Extract the [x, y] coordinate from the center of the cell holding the provided text.  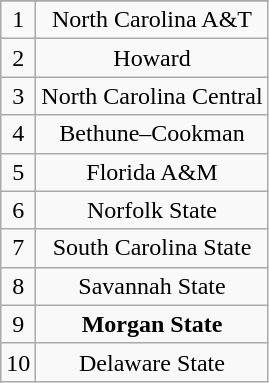
Bethune–Cookman [152, 134]
South Carolina State [152, 248]
9 [18, 324]
Howard [152, 58]
Morgan State [152, 324]
Savannah State [152, 286]
7 [18, 248]
5 [18, 172]
8 [18, 286]
10 [18, 362]
1 [18, 20]
North Carolina A&T [152, 20]
2 [18, 58]
3 [18, 96]
4 [18, 134]
6 [18, 210]
Florida A&M [152, 172]
Norfolk State [152, 210]
Delaware State [152, 362]
North Carolina Central [152, 96]
